Capture the cell that displays the provided text and extract its [x, y] central coordinate. 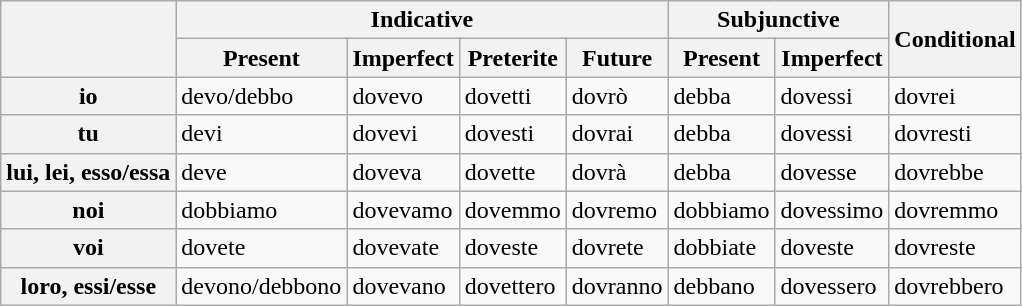
dovessimo [832, 210]
debbano [722, 286]
dovevate [403, 248]
dovettero [512, 286]
dovrei [955, 96]
lui, lei, esso/essa [88, 172]
dovrebbe [955, 172]
tu [88, 134]
dovrò [617, 96]
dovevi [403, 134]
io [88, 96]
voi [88, 248]
dovevo [403, 96]
loro, essi/esse [88, 286]
Indicative [422, 20]
dovessero [832, 286]
dovrà [617, 172]
dovette [512, 172]
dovevamo [403, 210]
dovemmo [512, 210]
dovrete [617, 248]
devono/debbono [262, 286]
dobbiate [722, 248]
dovremo [617, 210]
dovete [262, 248]
dovremmo [955, 210]
dovetti [512, 96]
dovesse [832, 172]
devi [262, 134]
Subjunctive [778, 20]
doveva [403, 172]
devo/debbo [262, 96]
dovrebbero [955, 286]
Preterite [512, 58]
Future [617, 58]
dovreste [955, 248]
dovranno [617, 286]
deve [262, 172]
dovrai [617, 134]
Conditional [955, 39]
dovresti [955, 134]
dovevano [403, 286]
dovesti [512, 134]
noi [88, 210]
